Locate the cell with the specified text and output its (x, y) center coordinate. 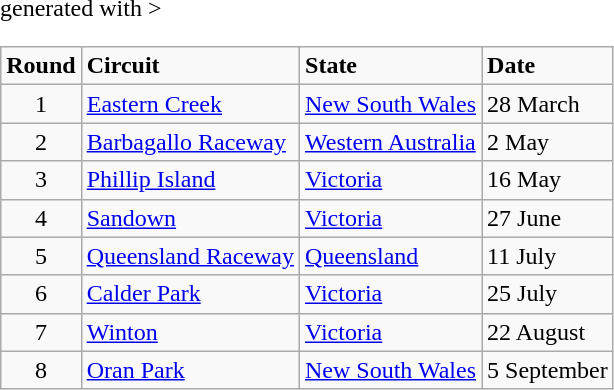
3 (41, 180)
Queensland (391, 256)
Round (41, 66)
5 September (548, 370)
25 July (548, 294)
Barbagallo Raceway (190, 142)
8 (41, 370)
Western Australia (391, 142)
11 July (548, 256)
State (391, 66)
2 (41, 142)
16 May (548, 180)
28 March (548, 104)
Circuit (190, 66)
27 June (548, 218)
Sandown (190, 218)
2 May (548, 142)
5 (41, 256)
Eastern Creek (190, 104)
Phillip Island (190, 180)
Oran Park (190, 370)
1 (41, 104)
7 (41, 332)
22 August (548, 332)
Winton (190, 332)
4 (41, 218)
Queensland Raceway (190, 256)
6 (41, 294)
Date (548, 66)
Calder Park (190, 294)
